Return [X, Y] of the center of cell containing provided text 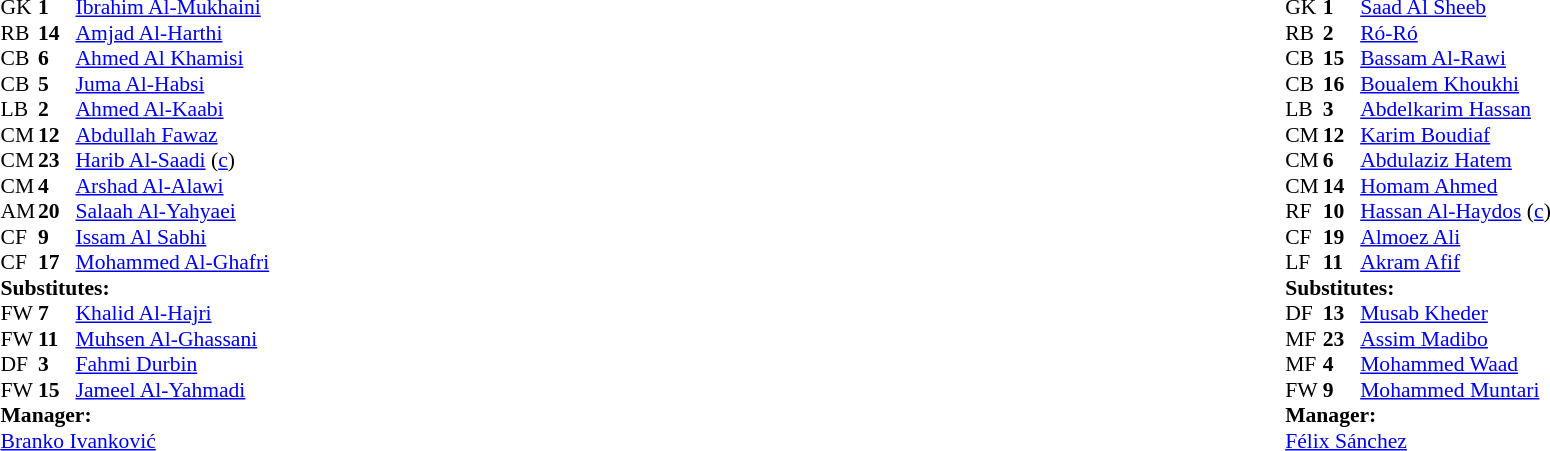
Ahmed Al-Kaabi [173, 109]
19 [1342, 237]
Arshad Al-Alawi [173, 186]
Jameel Al-Yahmadi [173, 390]
Abdullah Fawaz [173, 135]
Substitutes: [134, 288]
Harib Al-Saadi (c) [173, 161]
Ahmed Al Khamisi [173, 59]
Muhsen Al-Ghassani [173, 339]
Issam Al Sabhi [173, 237]
16 [1342, 84]
7 [57, 313]
RF [1304, 211]
Manager: [134, 415]
5 [57, 84]
Juma Al-Habsi [173, 84]
10 [1342, 211]
LF [1304, 263]
17 [57, 263]
13 [1342, 313]
Salaah Al-Yahyaei [173, 211]
20 [57, 211]
AM [19, 211]
Amjad Al-Harthi [173, 33]
Mohammed Al-Ghafri [173, 263]
Fahmi Durbin [173, 365]
Khalid Al-Hajri [173, 313]
